Determine the [X, Y] coordinate at the center of the cell enclosing the given text.  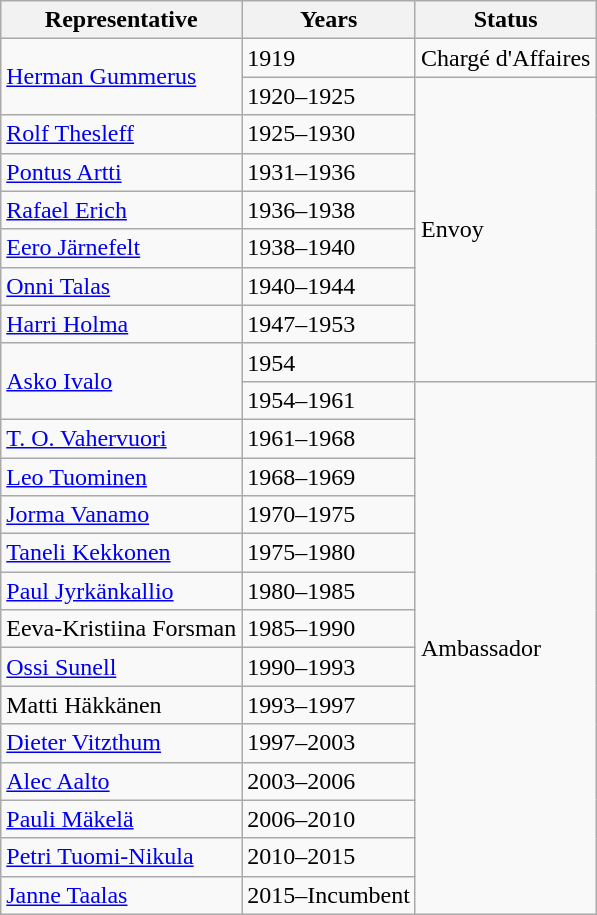
1936–1938 [329, 210]
1919 [329, 58]
Matti Häkkänen [122, 705]
T. O. Vahervuori [122, 438]
Rolf Thesleff [122, 134]
1993–1997 [329, 705]
1947–1953 [329, 324]
Pontus Artti [122, 172]
Status [505, 20]
1990–1993 [329, 667]
1931–1936 [329, 172]
Alec Aalto [122, 781]
1970–1975 [329, 515]
Paul Jyrkänkallio [122, 591]
1980–1985 [329, 591]
2015–Incumbent [329, 895]
1997–2003 [329, 743]
1975–1980 [329, 553]
Years [329, 20]
Harri Holma [122, 324]
Petri Tuomi-Nikula [122, 857]
Envoy [505, 229]
Jorma Vanamo [122, 515]
Onni Talas [122, 286]
Pauli Mäkelä [122, 819]
Representative [122, 20]
1925–1930 [329, 134]
1985–1990 [329, 629]
2006–2010 [329, 819]
1940–1944 [329, 286]
1961–1968 [329, 438]
2010–2015 [329, 857]
Herman Gummerus [122, 77]
1968–1969 [329, 477]
1938–1940 [329, 248]
1954–1961 [329, 400]
Taneli Kekkonen [122, 553]
1954 [329, 362]
Dieter Vitzthum [122, 743]
Ossi Sunell [122, 667]
2003–2006 [329, 781]
Asko Ivalo [122, 381]
1920–1925 [329, 96]
Rafael Erich [122, 210]
Leo Tuominen [122, 477]
Janne Taalas [122, 895]
Eeva-Kristiina Forsman [122, 629]
Eero Järnefelt [122, 248]
Chargé d'Affaires [505, 58]
Ambassador [505, 648]
